Determine the [x, y] coordinate at the center of the cell enclosing the given text.  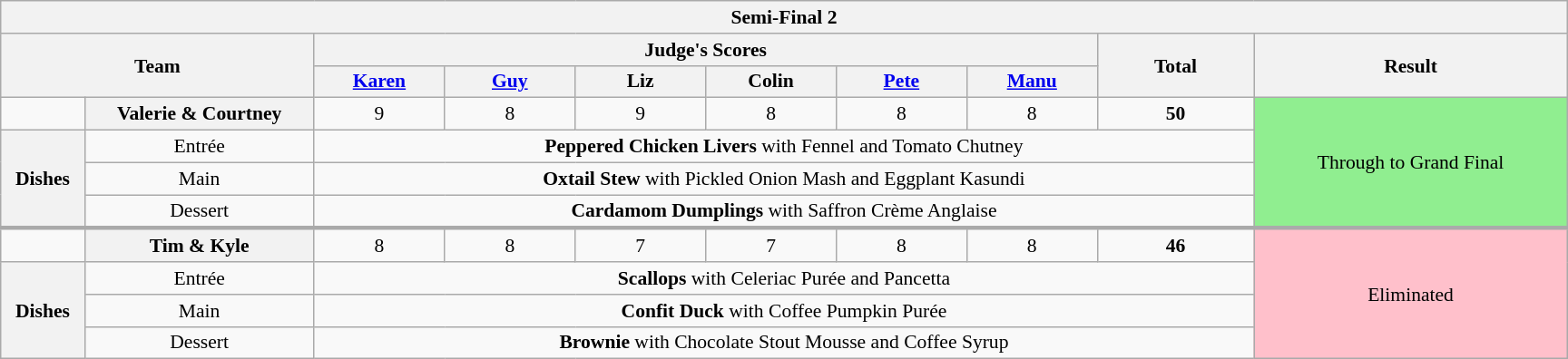
Semi-Final 2 [784, 17]
Eliminated [1410, 294]
Colin [771, 82]
Tim & Kyle [200, 245]
46 [1176, 245]
Guy [510, 82]
Confit Duck with Coffee Pumpkin Purée [784, 311]
Total [1176, 65]
Judge's Scores [706, 50]
Brownie with Chocolate Stout Mousse and Coffee Syrup [784, 343]
Oxtail Stew with Pickled Onion Mash and Eggplant Kasundi [784, 179]
Result [1410, 65]
Karen [379, 82]
Liz [641, 82]
50 [1176, 114]
Manu [1032, 82]
Pete [901, 82]
Cardamom Dumplings with Saffron Crème Anglaise [784, 212]
Through to Grand Final [1410, 163]
Scallops with Celeriac Purée and Pancetta [784, 278]
Peppered Chicken Livers with Fennel and Tomato Chutney [784, 147]
Valerie & Courtney [200, 114]
Team [158, 65]
